Identify which cell holds the provided text, then report its [x, y] central coordinate. 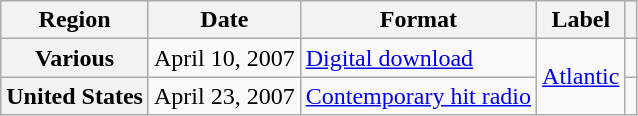
Label [581, 20]
Digital download [418, 58]
Various [75, 58]
Format [418, 20]
Contemporary hit radio [418, 96]
Date [224, 20]
April 10, 2007 [224, 58]
Region [75, 20]
United States [75, 96]
April 23, 2007 [224, 96]
Atlantic [581, 77]
